Provide the [X, Y] coordinate of the cell's center where the given text is located.  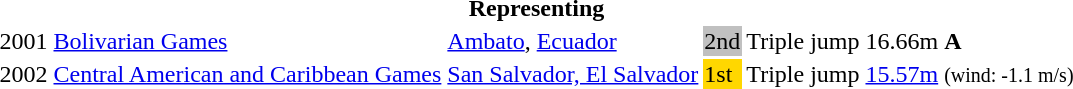
Central American and Caribbean Games [248, 74]
1st [722, 74]
2nd [722, 41]
Ambato, Ecuador [573, 41]
Bolivarian Games [248, 41]
San Salvador, El Salvador [573, 74]
